Search for the cell housing the specified text and yield its (x, y) center coordinate. 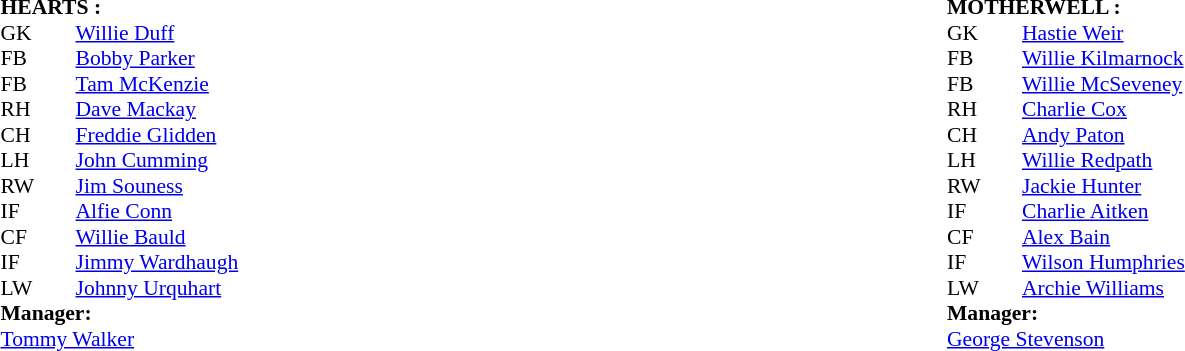
Wilson Humphries (1104, 263)
Alex Bain (1104, 237)
Dave Mackay (158, 109)
Johnny Urquhart (158, 288)
Hastie Weir (1104, 33)
Jackie Hunter (1104, 186)
Tam McKenzie (158, 84)
Freddie Glidden (158, 135)
Archie Williams (1104, 288)
John Cumming (158, 161)
Jim Souness (158, 186)
Bobby Parker (158, 59)
Charlie Cox (1104, 109)
Charlie Aitken (1104, 211)
Willie McSeveney (1104, 84)
Alfie Conn (158, 211)
Jimmy Wardhaugh (158, 263)
Willie Duff (158, 33)
Andy Paton (1104, 135)
Willie Redpath (1104, 161)
Willie Kilmarnock (1104, 59)
Willie Bauld (158, 237)
